Return [X, Y] of the center of cell containing provided text 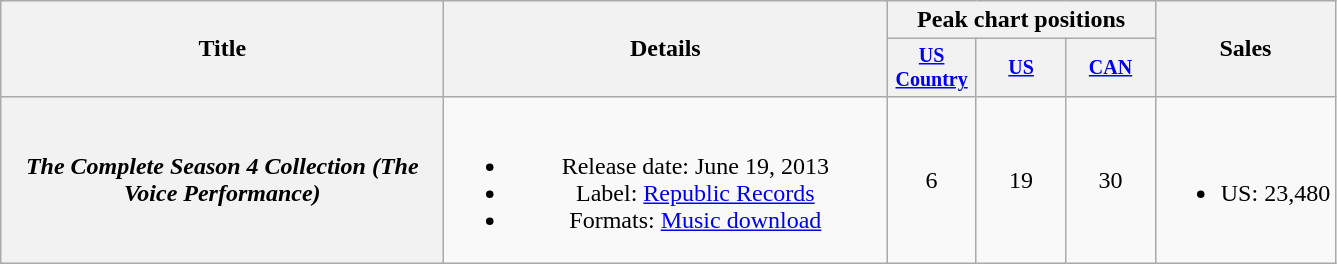
Title [222, 49]
30 [1110, 180]
CAN [1110, 68]
Sales [1245, 49]
Release date: June 19, 2013Label: Republic RecordsFormats: Music download [666, 180]
Details [666, 49]
6 [932, 180]
19 [1020, 180]
US [1020, 68]
US: 23,480 [1245, 180]
Peak chart positions [1021, 20]
US Country [932, 68]
The Complete Season 4 Collection (The Voice Performance) [222, 180]
